Search for the cell housing the specified text and yield its (X, Y) center coordinate. 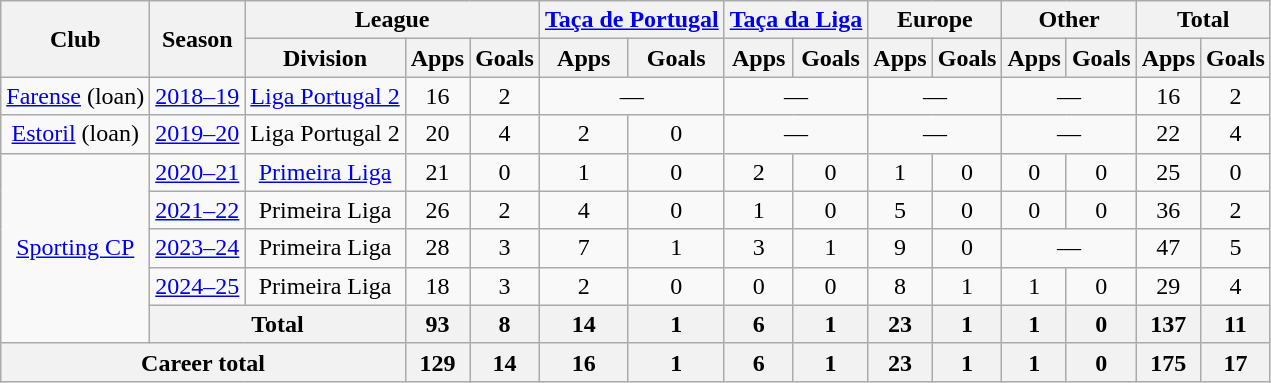
25 (1168, 172)
129 (437, 362)
2024–25 (198, 286)
47 (1168, 248)
17 (1236, 362)
7 (584, 248)
18 (437, 286)
Sporting CP (76, 248)
36 (1168, 210)
Club (76, 39)
Taça de Portugal (632, 20)
Europe (935, 20)
Farense (loan) (76, 96)
26 (437, 210)
Division (325, 58)
Career total (203, 362)
20 (437, 134)
League (392, 20)
2019–20 (198, 134)
29 (1168, 286)
Other (1069, 20)
93 (437, 324)
Taça da Liga (796, 20)
11 (1236, 324)
175 (1168, 362)
Season (198, 39)
2020–21 (198, 172)
21 (437, 172)
2018–19 (198, 96)
Estoril (loan) (76, 134)
28 (437, 248)
22 (1168, 134)
9 (900, 248)
2023–24 (198, 248)
2021–22 (198, 210)
137 (1168, 324)
